Find where the given text appears and provide that cell's center as (x, y) coordinate. 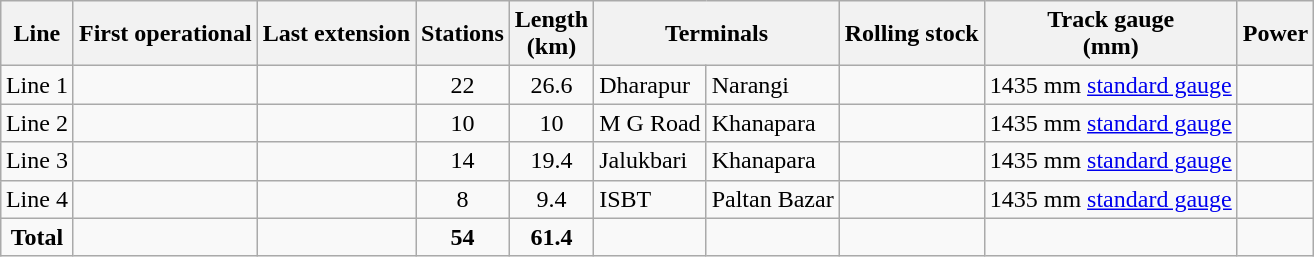
Line 1 (36, 85)
22 (463, 85)
Jalukbari (650, 161)
Line 3 (36, 161)
26.6 (551, 85)
Dharapur (650, 85)
Line (36, 34)
Line 2 (36, 123)
M G Road (650, 123)
Last extension (336, 34)
19.4 (551, 161)
Power (1275, 34)
Length(km) (551, 34)
Paltan Bazar (772, 199)
ISBT (650, 199)
54 (463, 237)
14 (463, 161)
9.4 (551, 199)
Narangi (772, 85)
8 (463, 199)
Stations (463, 34)
61.4 (551, 237)
First operational (165, 34)
Total (36, 237)
Line 4 (36, 199)
Rolling stock (912, 34)
Terminals (716, 34)
Track gauge(mm) (1110, 34)
